Return (X, Y) of the center of cell containing provided text 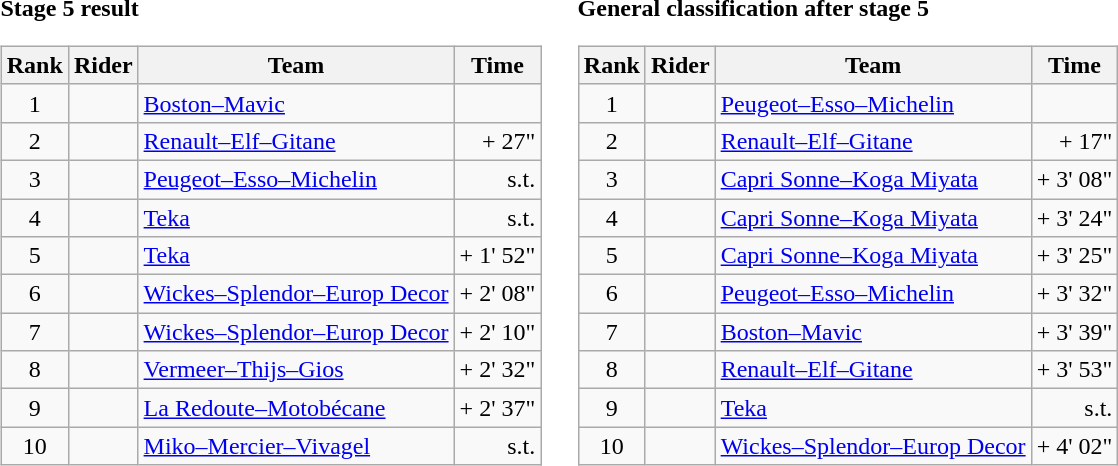
+ 2' 08" (498, 294)
+ 2' 32" (498, 370)
+ 4' 02" (1074, 446)
+ 2' 10" (498, 332)
+ 3' 24" (1074, 217)
+ 27" (498, 141)
+ 1' 52" (498, 256)
La Redoute–Motobécane (296, 408)
+ 3' 39" (1074, 332)
+ 17" (1074, 141)
+ 3' 53" (1074, 370)
+ 3' 25" (1074, 256)
Vermeer–Thijs–Gios (296, 370)
+ 3' 32" (1074, 294)
+ 3' 08" (1074, 179)
Miko–Mercier–Vivagel (296, 446)
+ 2' 37" (498, 408)
